Determine the (x, y) coordinate at the center of the cell enclosing the given text.  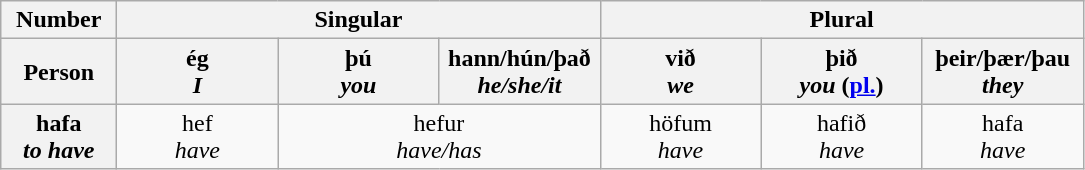
þiðyou (pl.) (842, 72)
hefurhave/has (439, 136)
þúyou (358, 72)
þeir/þær/þauthey (1002, 72)
Plural (842, 20)
hefhave (198, 136)
égI (198, 72)
Person (59, 72)
höfumhave (680, 136)
hafiðhave (842, 136)
hann/hún/þaðhe/she/it (520, 72)
Number (59, 20)
hafato have (59, 136)
viðwe (680, 72)
hafahave (1002, 136)
Singular (358, 20)
